Determine the [x, y] coordinate at the center of the cell enclosing the given text.  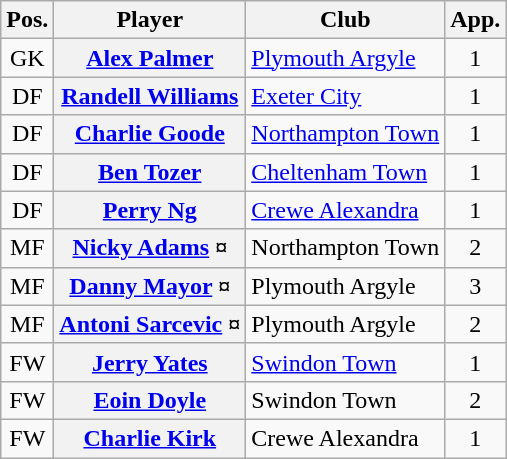
Pos. [28, 20]
Eoin Doyle [150, 400]
Exeter City [346, 96]
Antoni Sarcevic ¤ [150, 324]
Perry Ng [150, 210]
Charlie Goode [150, 134]
Cheltenham Town [346, 172]
App. [476, 20]
GK [28, 58]
Randell Williams [150, 96]
Charlie Kirk [150, 438]
Nicky Adams ¤ [150, 248]
Jerry Yates [150, 362]
Player [150, 20]
Danny Mayor ¤ [150, 286]
Ben Tozer [150, 172]
3 [476, 286]
Alex Palmer [150, 58]
Club [346, 20]
